Extract the (x, y) coordinate from the center of the cell holding the provided text.  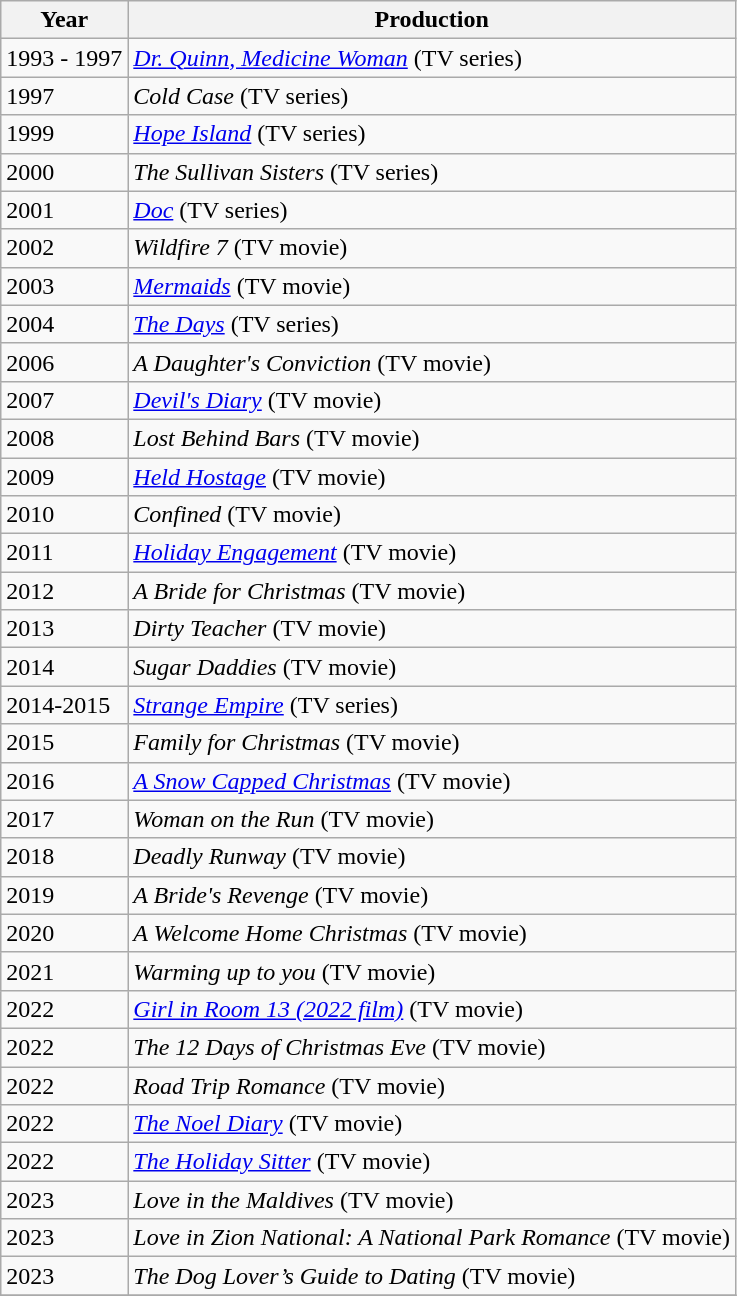
2006 (64, 362)
The Days (TV series) (432, 324)
Year (64, 20)
Devil's Diary (TV movie) (432, 400)
The Dog Lover’s Guide to Dating (TV movie) (432, 1276)
1999 (64, 134)
Woman on the Run (TV movie) (432, 819)
2002 (64, 248)
The Noel Diary (TV movie) (432, 1124)
Dr. Quinn, Medicine Woman (TV series) (432, 58)
Sugar Daddies (TV movie) (432, 667)
Held Hostage (TV movie) (432, 477)
2011 (64, 553)
1997 (64, 96)
2015 (64, 743)
2009 (64, 477)
Family for Christmas (TV movie) (432, 743)
2004 (64, 324)
Girl in Room 13 (2022 film) (TV movie) (432, 1009)
2012 (64, 591)
2007 (64, 400)
A Welcome Home Christmas (TV movie) (432, 933)
The Holiday Sitter (TV movie) (432, 1162)
Production (432, 20)
Warming up to you (TV movie) (432, 971)
Dirty Teacher (TV movie) (432, 629)
Mermaids (TV movie) (432, 286)
Love in the Maldives (TV movie) (432, 1200)
2008 (64, 438)
A Bride's Revenge (TV movie) (432, 895)
Deadly Runway (TV movie) (432, 857)
2014-2015 (64, 705)
Lost Behind Bars (TV movie) (432, 438)
2017 (64, 819)
2014 (64, 667)
The 12 Days of Christmas Eve (TV movie) (432, 1047)
A Bride for Christmas (TV movie) (432, 591)
A Snow Capped Christmas (TV movie) (432, 781)
Doc (TV series) (432, 210)
2020 (64, 933)
Holiday Engagement (TV movie) (432, 553)
Cold Case (TV series) (432, 96)
2021 (64, 971)
2010 (64, 515)
2000 (64, 172)
2013 (64, 629)
A Daughter's Conviction (TV movie) (432, 362)
2019 (64, 895)
2016 (64, 781)
Confined (TV movie) (432, 515)
Strange Empire (TV series) (432, 705)
2003 (64, 286)
2001 (64, 210)
Road Trip Romance (TV movie) (432, 1085)
Wildfire 7 (TV movie) (432, 248)
Hope Island (TV series) (432, 134)
The Sullivan Sisters (TV series) (432, 172)
2018 (64, 857)
Love in Zion National: A National Park Romance (TV movie) (432, 1238)
1993 - 1997 (64, 58)
